Locate the cell with the specified text and output its (X, Y) center coordinate. 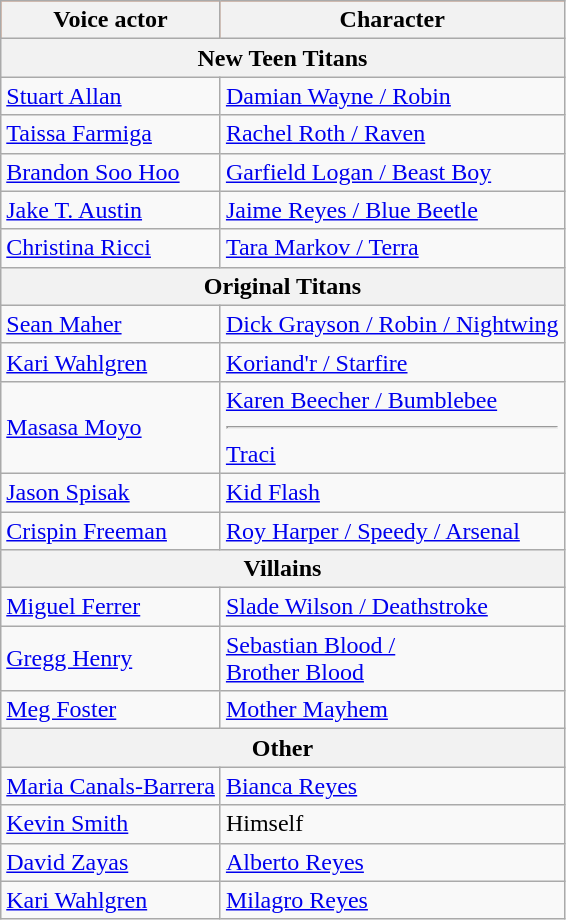
Taissa Farmiga (111, 134)
Karen Beecher / BumblebeeTraci (392, 427)
Stuart Allan (111, 96)
Other (282, 748)
Himself (392, 824)
Kevin Smith (111, 824)
Crispin Freeman (111, 531)
Original Titans (282, 286)
Brandon Soo Hoo (111, 172)
Gregg Henry (111, 658)
Miguel Ferrer (111, 607)
New Teen Titans (282, 58)
Koriand'r / Starfire (392, 362)
Voice actor (111, 20)
Jaime Reyes / Blue Beetle (392, 210)
David Zayas (111, 862)
Masasa Moyo (111, 427)
Dick Grayson / Robin / Nightwing (392, 324)
Meg Foster (111, 710)
Alberto Reyes (392, 862)
Bianca Reyes (392, 786)
Villains (282, 569)
Christina Ricci (111, 248)
Tara Markov / Terra (392, 248)
Sebastian Blood / Brother Blood (392, 658)
Damian Wayne / Robin (392, 96)
Maria Canals-Barrera (111, 786)
Sean Maher (111, 324)
Roy Harper / Speedy / Arsenal (392, 531)
Rachel Roth / Raven (392, 134)
Kid Flash (392, 492)
Mother Mayhem (392, 710)
Jake T. Austin (111, 210)
Character (392, 20)
Milagro Reyes (392, 900)
Jason Spisak (111, 492)
Slade Wilson / Deathstroke (392, 607)
Garfield Logan / Beast Boy (392, 172)
